Return (X, Y) of the center of cell containing provided text 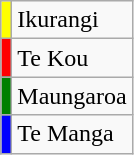
Te Kou (72, 58)
Ikurangi (72, 20)
Maungaroa (72, 96)
Te Manga (72, 134)
